Search for the cell housing the specified text and yield its (x, y) center coordinate. 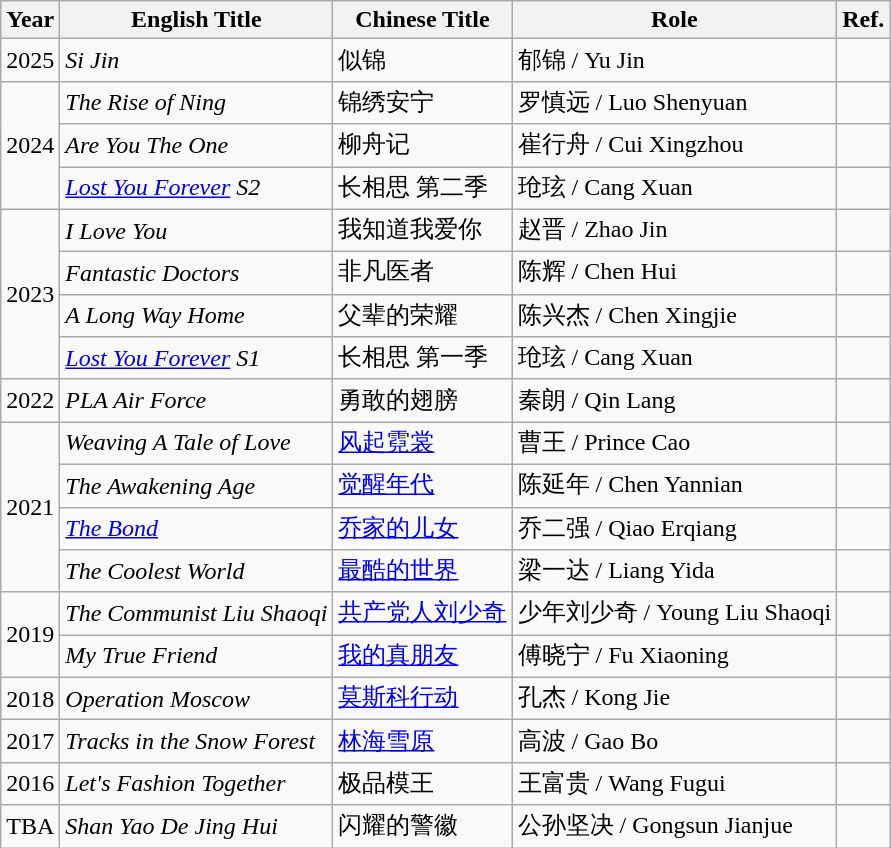
The Bond (196, 528)
乔二强 / Qiao Erqiang (674, 528)
TBA (30, 826)
莫斯科行动 (422, 698)
I Love You (196, 230)
我知道我爱你 (422, 230)
The Awakening Age (196, 486)
Fantastic Doctors (196, 274)
柳舟记 (422, 146)
Let's Fashion Together (196, 784)
Lost You Forever S2 (196, 188)
2023 (30, 294)
似锦 (422, 60)
非凡医者 (422, 274)
罗慎远 / Luo Shenyuan (674, 102)
English Title (196, 20)
2016 (30, 784)
傅晓宁 / Fu Xiaoning (674, 656)
PLA Air Force (196, 400)
陈延年 / Chen Yannian (674, 486)
Year (30, 20)
Weaving A Tale of Love (196, 444)
Operation Moscow (196, 698)
梁一达 / Liang Yida (674, 572)
闪耀的警徽 (422, 826)
陈辉 / Chen Hui (674, 274)
林海雪原 (422, 742)
长相思 第二季 (422, 188)
2022 (30, 400)
长相思 第一季 (422, 358)
Role (674, 20)
赵晋 / Zhao Jin (674, 230)
2025 (30, 60)
2019 (30, 634)
风起霓裳 (422, 444)
Ref. (864, 20)
共产党人刘少奇 (422, 614)
秦朗 / Qin Lang (674, 400)
锦绣安宁 (422, 102)
2018 (30, 698)
The Communist Liu Shaoqi (196, 614)
极品模王 (422, 784)
The Coolest World (196, 572)
Tracks in the Snow Forest (196, 742)
父辈的荣耀 (422, 316)
王富贵 / Wang Fugui (674, 784)
崔行舟 / Cui Xingzhou (674, 146)
乔家的儿女 (422, 528)
My True Friend (196, 656)
2021 (30, 507)
2024 (30, 145)
Shan Yao De Jing Hui (196, 826)
公孙坚决 / Gongsun Jianjue (674, 826)
A Long Way Home (196, 316)
曹王 / Prince Cao (674, 444)
Si Jin (196, 60)
我的真朋友 (422, 656)
Are You The One (196, 146)
少年刘少奇 / Young Liu Shaoqi (674, 614)
Chinese Title (422, 20)
孔杰 / Kong Jie (674, 698)
The Rise of Ning (196, 102)
觉醒年代 (422, 486)
陈兴杰 / Chen Xingjie (674, 316)
Lost You Forever S1 (196, 358)
勇敢的翅膀 (422, 400)
2017 (30, 742)
郁锦 / Yu Jin (674, 60)
最酷的世界 (422, 572)
高波 / Gao Bo (674, 742)
